Pinpoint the cell where the given text exists, returning its (X, Y) midpoint coordinate. 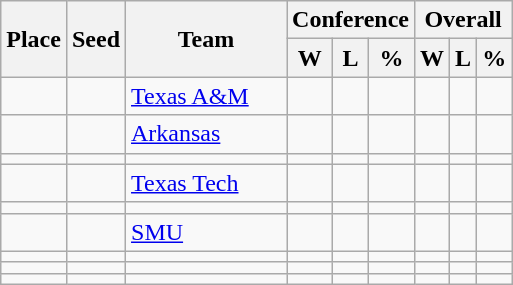
Arkansas (206, 134)
SMU (206, 232)
Place (34, 39)
Texas Tech (206, 183)
Conference (351, 20)
Seed (96, 39)
Overall (462, 20)
Texas A&M (206, 96)
Team (206, 39)
